Detect which cell encompasses the target text, then output its (X, Y) center coordinate. 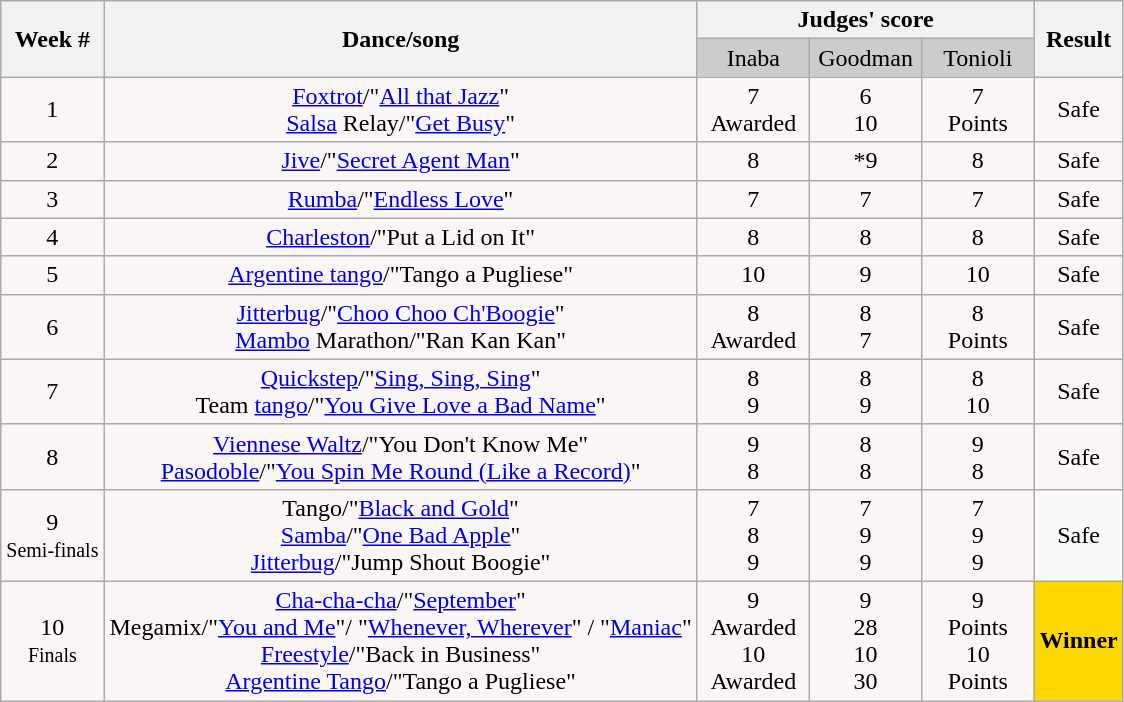
Week # (52, 39)
Result (1078, 39)
9281030 (865, 640)
9 (865, 275)
Jitterbug/"Choo Choo Ch'Boogie"Mambo Marathon/"Ran Kan Kan" (400, 326)
3 (52, 199)
*9 (865, 161)
7Awarded (753, 110)
8Points (978, 326)
10Finals (52, 640)
789 (753, 535)
9Points10Points (978, 640)
Rumba/"Endless Love" (400, 199)
Tonioli (978, 58)
Jive/"Secret Agent Man" (400, 161)
Foxtrot/"All that Jazz"Salsa Relay/"Get Busy" (400, 110)
810 (978, 392)
610 (865, 110)
6 (52, 326)
Judges' score (866, 20)
Dance/song (400, 39)
9Awarded10Awarded (753, 640)
9Semi-finals (52, 535)
Argentine tango/"Tango a Pugliese" (400, 275)
Charleston/"Put a Lid on It" (400, 237)
4 (52, 237)
Tango/"Black and Gold"Samba/"One Bad Apple"Jitterbug/"Jump Shout Boogie" (400, 535)
7Points (978, 110)
Winner (1078, 640)
Cha-cha-cha/"September"Megamix/"You and Me"/ "Whenever, Wherever" / "Maniac"Freestyle/"Back in Business"Argentine Tango/"Tango a Pugliese" (400, 640)
5 (52, 275)
88 (865, 456)
Inaba (753, 58)
87 (865, 326)
Viennese Waltz/"You Don't Know Me"Pasodoble/"You Spin Me Round (Like a Record)" (400, 456)
1 (52, 110)
2 (52, 161)
Goodman (865, 58)
Quickstep/"Sing, Sing, Sing"Team tango/"You Give Love a Bad Name" (400, 392)
8Awarded (753, 326)
